Extract the [X, Y] coordinate from the center of the cell holding the provided text.  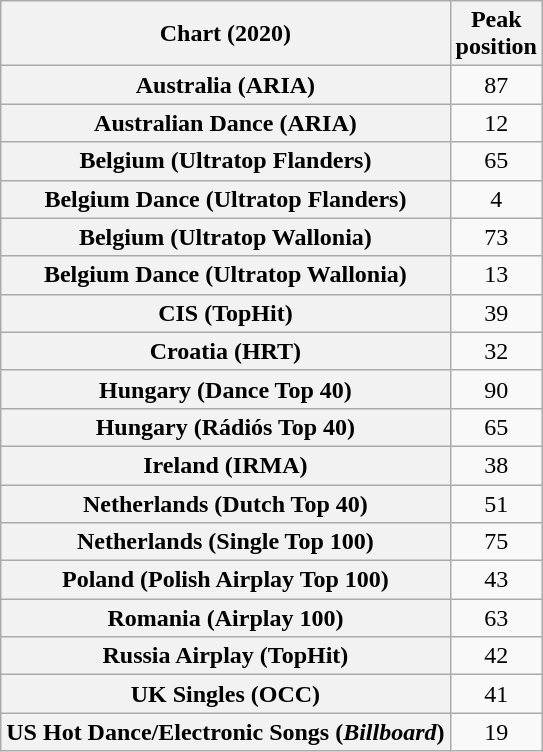
Hungary (Rádiós Top 40) [226, 427]
Hungary (Dance Top 40) [226, 389]
Ireland (IRMA) [226, 465]
63 [496, 618]
Netherlands (Dutch Top 40) [226, 503]
Croatia (HRT) [226, 351]
87 [496, 85]
Poland (Polish Airplay Top 100) [226, 580]
Netherlands (Single Top 100) [226, 542]
Belgium (Ultratop Wallonia) [226, 237]
73 [496, 237]
42 [496, 656]
4 [496, 199]
Belgium Dance (Ultratop Flanders) [226, 199]
43 [496, 580]
32 [496, 351]
Peakposition [496, 34]
39 [496, 313]
Russia Airplay (TopHit) [226, 656]
12 [496, 123]
51 [496, 503]
90 [496, 389]
US Hot Dance/Electronic Songs (Billboard) [226, 732]
CIS (TopHit) [226, 313]
19 [496, 732]
Chart (2020) [226, 34]
UK Singles (OCC) [226, 694]
Belgium Dance (Ultratop Wallonia) [226, 275]
Belgium (Ultratop Flanders) [226, 161]
Romania (Airplay 100) [226, 618]
75 [496, 542]
13 [496, 275]
41 [496, 694]
38 [496, 465]
Australia (ARIA) [226, 85]
Australian Dance (ARIA) [226, 123]
